Determine the [X, Y] coordinate at the center of the cell enclosing the given text.  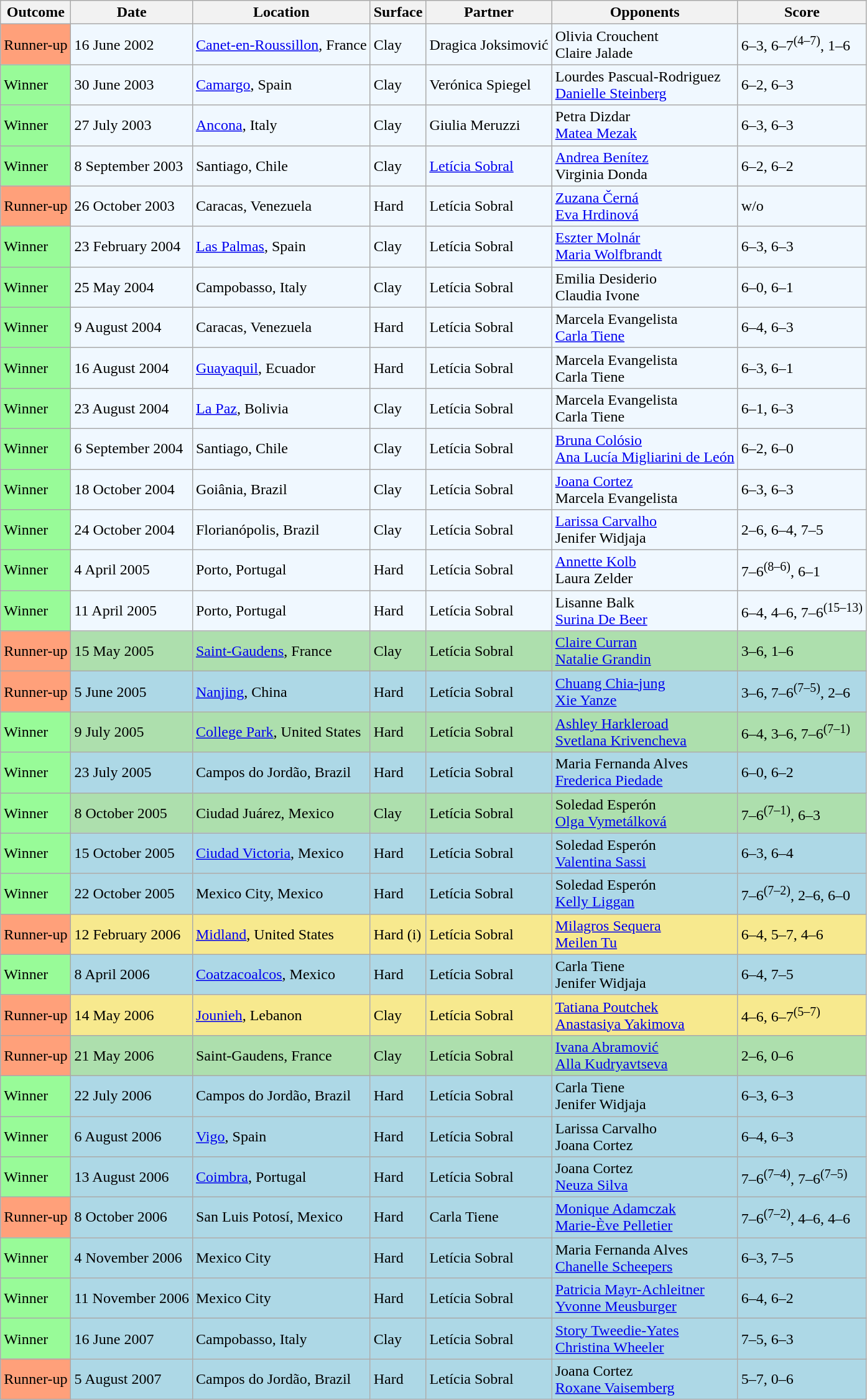
26 October 2003 [132, 206]
8 October 2006 [132, 1217]
Larissa Carvalho Joana Cortez [644, 1136]
6–2, 6–3 [802, 85]
6–4, 3–6, 7–6(7–1) [802, 732]
23 July 2005 [132, 772]
8 October 2005 [132, 813]
Emilia Desiderio Claudia Ivone [644, 287]
11 April 2005 [132, 610]
6–3, 6–1 [802, 368]
30 June 2003 [132, 85]
18 October 2004 [132, 489]
Ashley Harkleroad Svetlana Krivencheva [644, 732]
Midland, United States [281, 934]
Mexico City, Mexico [281, 894]
Date [132, 12]
22 July 2006 [132, 1095]
Tatiana Poutchek Anastasiya Yakimova [644, 1015]
16 August 2004 [132, 368]
6–3, 6–7(4–7), 1–6 [802, 45]
Location [281, 12]
Joana Cortez Marcela Evangelista [644, 489]
Goiânia, Brazil [281, 489]
Andrea Benítez Virginia Donda [644, 165]
5–7, 0–6 [802, 1379]
Ivana Abramović Alla Kudryavtseva [644, 1056]
6–4, 6–2 [802, 1298]
Soledad Esperón Kelly Liggan [644, 894]
3–6, 7–6(7–5), 2–6 [802, 691]
22 October 2005 [132, 894]
2–6, 0–6 [802, 1056]
6–2, 6–0 [802, 449]
9 August 2004 [132, 327]
Florianópolis, Brazil [281, 530]
Camargo, Spain [281, 85]
Lourdes Pascual-Rodriguez Danielle Steinberg [644, 85]
Annette Kolb Laura Zelder [644, 571]
6–2, 6–2 [802, 165]
College Park, United States [281, 732]
Vigo, Spain [281, 1136]
23 February 2004 [132, 246]
Verónica Spiegel [489, 85]
6–1, 6–3 [802, 408]
Milagros Sequera Meilen Tu [644, 934]
2–6, 6–4, 7–5 [802, 530]
7–6(7–4), 7–6(7–5) [802, 1177]
6–3, 6–4 [802, 853]
25 May 2004 [132, 287]
6–0, 6–1 [802, 287]
7–6(7–1), 6–3 [802, 813]
Maria Fernanda Alves Chanelle Scheepers [644, 1258]
Chuang Chia-jung Xie Yanze [644, 691]
Monique Adamczak Marie-Ève Pelletier [644, 1217]
Score [802, 12]
Claire Curran Natalie Grandin [644, 652]
9 July 2005 [132, 732]
24 October 2004 [132, 530]
7–6(7–2), 4–6, 4–6 [802, 1217]
Outcome [36, 12]
San Luis Potosí, Mexico [281, 1217]
Carla Tiene [489, 1217]
Patricia Mayr-Achleitner Yvonne Meusburger [644, 1298]
7–5, 6–3 [802, 1339]
27 July 2003 [132, 126]
Hard (i) [398, 934]
5 June 2005 [132, 691]
8 September 2003 [132, 165]
14 May 2006 [132, 1015]
Soledad Esperón Olga Vymetálková [644, 813]
6–4, 5–7, 4–6 [802, 934]
Petra Dizdar Matea Mezak [644, 126]
6–0, 6–2 [802, 772]
6 August 2006 [132, 1136]
16 June 2007 [132, 1339]
Eszter Molnár Maria Wolfbrandt [644, 246]
Coimbra, Portugal [281, 1177]
Joana Cortez Roxane Vaisemberg [644, 1379]
21 May 2006 [132, 1056]
Lisanne Balk Surina De Beer [644, 610]
Ancona, Italy [281, 126]
Guayaquil, Ecuador [281, 368]
La Paz, Bolivia [281, 408]
Las Palmas, Spain [281, 246]
Zuzana Černá Eva Hrdinová [644, 206]
Jounieh, Lebanon [281, 1015]
Maria Fernanda Alves Frederica Piedade [644, 772]
4 November 2006 [132, 1258]
Larissa Carvalho Jenifer Widjaja [644, 530]
5 August 2007 [132, 1379]
12 February 2006 [132, 934]
7–6(7–2), 2–6, 6–0 [802, 894]
Ciudad Juárez, Mexico [281, 813]
15 May 2005 [132, 652]
Olivia Crouchent Claire Jalade [644, 45]
Giulia Meruzzi [489, 126]
Coatzacoalcos, Mexico [281, 975]
Nanjing, China [281, 691]
15 October 2005 [132, 853]
Story Tweedie-Yates Christina Wheeler [644, 1339]
Joana Cortez Neuza Silva [644, 1177]
6–4, 7–5 [802, 975]
4–6, 6–7(5–7) [802, 1015]
6 September 2004 [132, 449]
Ciudad Victoria, Mexico [281, 853]
3–6, 1–6 [802, 652]
Canet-en-Roussillon, France [281, 45]
16 June 2002 [132, 45]
7–6(8–6), 6–1 [802, 571]
8 April 2006 [132, 975]
4 April 2005 [132, 571]
Surface [398, 12]
13 August 2006 [132, 1177]
6–4, 4–6, 7–6(15–13) [802, 610]
Opponents [644, 12]
Dragica Joksimović [489, 45]
23 August 2004 [132, 408]
w/o [802, 206]
11 November 2006 [132, 1298]
Bruna Colósio Ana Lucía Migliarini de León [644, 449]
6–3, 7–5 [802, 1258]
Partner [489, 12]
Soledad Esperón Valentina Sassi [644, 853]
